Capture the cell that displays the provided text and extract its [X, Y] central coordinate. 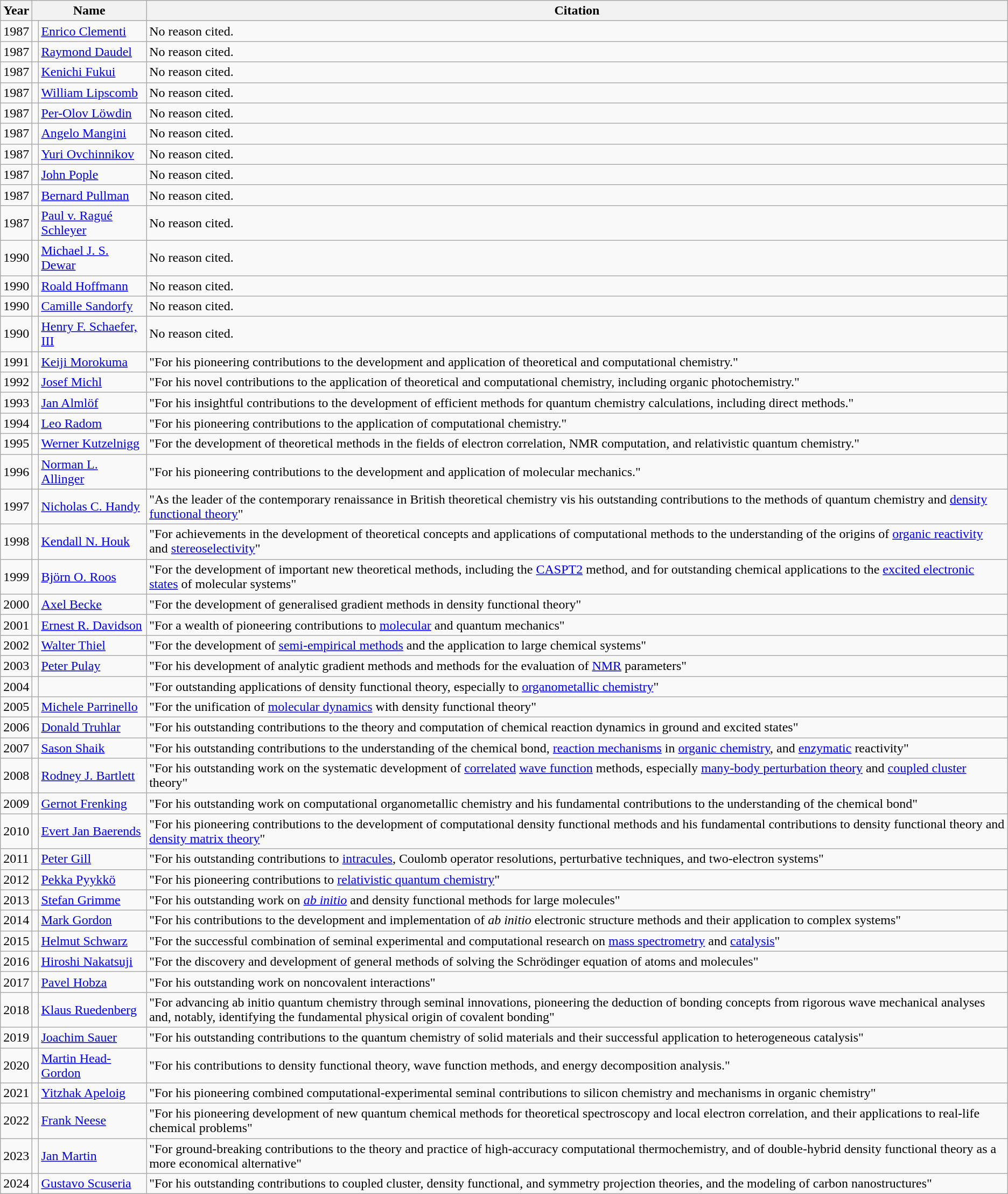
Angelo Mangini [93, 134]
"For the development of generalised gradient methods in density functional theory" [577, 604]
Jan Martin [93, 1156]
1994 [16, 423]
1993 [16, 403]
"For the discovery and development of general methods of solving the Schrödinger equation of atoms and molecules" [577, 961]
"For his insightful contributions to the development of efficient methods for quantum chemistry calculations, including direct methods." [577, 403]
Gustavo Scuseria [93, 1184]
Leo Radom [93, 423]
2022 [16, 1121]
"For his pioneering contributions to the development and application of theoretical and computational chemistry." [577, 362]
"For his novel contributions to the application of theoretical and computational chemistry, including organic photochemistry." [577, 382]
Henry F. Schaefer, III [93, 334]
"For his contributions to density functional theory, wave function methods, and energy decomposition analysis." [577, 1065]
"For a wealth of pioneering contributions to molecular and quantum mechanics" [577, 625]
Josef Michl [93, 382]
Axel Becke [93, 604]
Paul v. Ragué Schleyer [93, 223]
Frank Neese [93, 1121]
2008 [16, 776]
"For his development of analytic gradient methods and methods for the evaluation of NMR parameters" [577, 666]
2004 [16, 687]
Joachim Sauer [93, 1037]
Björn O. Roos [93, 576]
2014 [16, 920]
2009 [16, 804]
Michael J. S. Dewar [93, 257]
2012 [16, 879]
2005 [16, 707]
"For his outstanding work on noncovalent interactions" [577, 982]
Per-Olov Löwdin [93, 113]
2016 [16, 961]
2006 [16, 728]
Name [89, 11]
Enrico Clementi [93, 31]
"For his contributions to the development and implementation of ab initio electronic structure methods and their application to complex systems" [577, 920]
Raymond Daudel [93, 52]
Norman L. Allinger [93, 472]
Camille Sandorfy [93, 306]
Kenichi Fukui [93, 72]
1998 [16, 542]
1997 [16, 506]
2003 [16, 666]
Yitzhak Apeloig [93, 1093]
Hiroshi Nakatsuji [93, 961]
"For outstanding applications of density functional theory, especially to organometallic chemistry" [577, 687]
"For his outstanding contributions to the quantum chemistry of solid materials and their successful application to heterogeneous catalysis" [577, 1037]
1996 [16, 472]
Citation [577, 11]
"For his pioneering contributions to the application of computational chemistry." [577, 423]
Gernot Frenking [93, 804]
Kendall N. Houk [93, 542]
Mark Gordon [93, 920]
"For his pioneering combined computational-experimental seminal contributions to silicon chemistry and mechanisms in organic chemistry" [577, 1093]
Donald Truhlar [93, 728]
Michele Parrinello [93, 707]
Klaus Ruedenberg [93, 1009]
1992 [16, 382]
Rodney J. Bartlett [93, 776]
2023 [16, 1156]
2019 [16, 1037]
Ernest R. Davidson [93, 625]
2002 [16, 645]
1999 [16, 576]
2021 [16, 1093]
Yuri Ovchinnikov [93, 154]
Year [16, 11]
"For the successful combination of seminal experimental and computational research on mass spectrometry and catalysis" [577, 941]
1991 [16, 362]
2024 [16, 1184]
1995 [16, 444]
Pavel Hobza [93, 982]
Sason Shaik [93, 748]
Pekka Pyykkö [93, 879]
William Lipscomb [93, 93]
2007 [16, 748]
"For his outstanding contributions to the understanding of the chemical bond, reaction mechanisms in organic chemistry, and enzymatic reactivity" [577, 748]
Roald Hoffmann [93, 286]
Keiji Morokuma [93, 362]
"For his pioneering contributions to the development and application of molecular mechanics." [577, 472]
Helmut Schwarz [93, 941]
Stefan Grimme [93, 900]
Jan Almlöf [93, 403]
"For the development of semi-empirical methods and the application to large chemical systems" [577, 645]
Werner Kutzelnigg [93, 444]
2010 [16, 832]
Bernard Pullman [93, 195]
2000 [16, 604]
2020 [16, 1065]
Evert Jan Baerends [93, 832]
"For the unification of molecular dynamics with density functional theory" [577, 707]
2015 [16, 941]
John Pople [93, 174]
2018 [16, 1009]
2001 [16, 625]
Peter Gill [93, 859]
2017 [16, 982]
Martin Head-Gordon [93, 1065]
"For his outstanding work on computational organometallic chemistry and his fundamental contributions to the understanding of the chemical bond" [577, 804]
2011 [16, 859]
Nicholas C. Handy [93, 506]
Peter Pulay [93, 666]
"For his outstanding work on ab initio and density functional methods for large molecules" [577, 900]
"For his pioneering contributions to relativistic quantum chemistry" [577, 879]
2013 [16, 900]
"For his outstanding contributions to the theory and computation of chemical reaction dynamics in ground and excited states" [577, 728]
Walter Thiel [93, 645]
"For the development of theoretical methods in the fields of electron correlation, NMR computation, and relativistic quantum chemistry." [577, 444]
"For his outstanding contributions to intracules, Coulomb operator resolutions, perturbative techniques, and two-electron systems" [577, 859]
